Determine the [X, Y] coordinate at the center of the cell enclosing the given text.  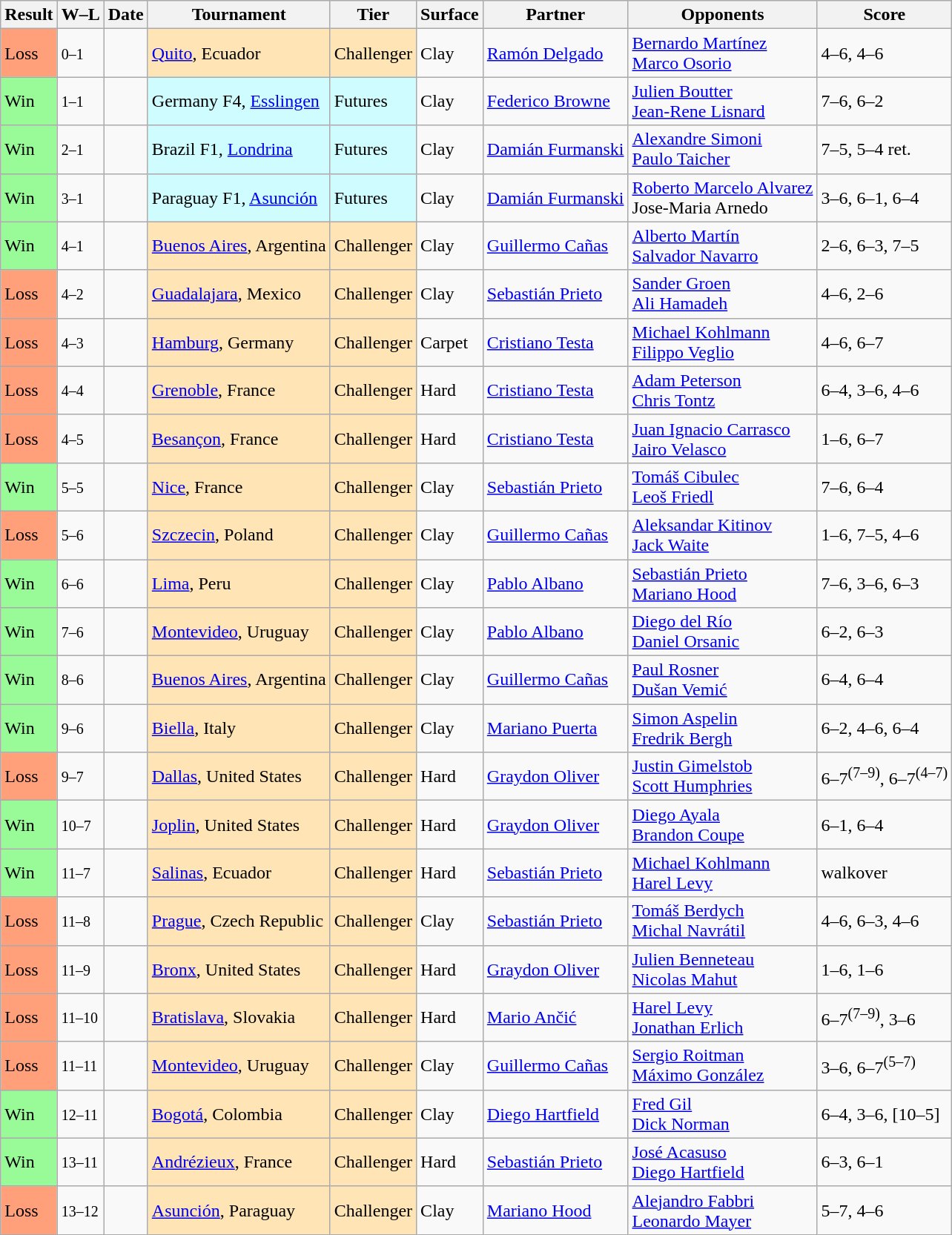
Carpet [450, 342]
Score [885, 15]
Alexandre Simoni Paulo Taicher [722, 150]
Nice, France [239, 486]
Aleksandar Kitinov Jack Waite [722, 535]
Paraguay F1, Asunción [239, 197]
6–4, 3–6, 4–6 [885, 390]
2–1 [80, 150]
4–4 [80, 390]
3–6, 6–7(5–7) [885, 1066]
Federico Browne [555, 101]
3–6, 6–1, 6–4 [885, 197]
6–6 [80, 583]
Dallas, United States [239, 777]
Sergio Roitman Máximo González [722, 1066]
Opponents [722, 15]
6–3, 6–1 [885, 1162]
Diego Hartfield [555, 1113]
Joplin, United States [239, 824]
Quito, Ecuador [239, 53]
Salinas, Ecuador [239, 873]
4–1 [80, 246]
walkover [885, 873]
4–6, 2–6 [885, 294]
Roberto Marcelo Alvarez Jose-Maria Arnedo [722, 197]
Surface [450, 15]
11–8 [80, 921]
6–4, 6–4 [885, 681]
7–6, 6–4 [885, 486]
Tomáš Berdych Michal Navrátil [722, 921]
Biella, Italy [239, 728]
Justin Gimelstob Scott Humphries [722, 777]
1–6, 1–6 [885, 970]
Michael Kohlmann Filippo Veglio [722, 342]
Juan Ignacio Carrasco Jairo Velasco [722, 439]
7–6, 3–6, 6–3 [885, 583]
José Acasuso Diego Hartfield [722, 1162]
Besançon, France [239, 439]
Michael Kohlmann Harel Levy [722, 873]
Julien Boutter Jean-Rene Lisnard [722, 101]
Szczecin, Poland [239, 535]
Mario Ančić [555, 1017]
Diego del Río Daniel Orsanic [722, 632]
Mariano Puerta [555, 728]
W–L [80, 15]
6–1, 6–4 [885, 824]
Prague, Czech Republic [239, 921]
4–6, 6–3, 4–6 [885, 921]
11–11 [80, 1066]
5–6 [80, 535]
13–12 [80, 1210]
Sebastián Prieto Mariano Hood [722, 583]
Hamburg, Germany [239, 342]
6–7(7–9), 6–7(4–7) [885, 777]
Date [126, 15]
1–6, 6–7 [885, 439]
4–2 [80, 294]
Germany F4, Esslingen [239, 101]
Adam Peterson Chris Tontz [722, 390]
Tier [373, 15]
Result [29, 15]
Sander Groen Ali Hamadeh [722, 294]
11–9 [80, 970]
0–1 [80, 53]
Guadalajara, Mexico [239, 294]
12–11 [80, 1113]
1–1 [80, 101]
4–6, 6–7 [885, 342]
Bronx, United States [239, 970]
Andrézieux, France [239, 1162]
Harel Levy Jonathan Erlich [722, 1017]
6–7(7–9), 3–6 [885, 1017]
11–7 [80, 873]
7–5, 5–4 ret. [885, 150]
Alberto Martín Salvador Navarro [722, 246]
4–3 [80, 342]
Diego Ayala Brandon Coupe [722, 824]
Asunción, Paraguay [239, 1210]
Ramón Delgado [555, 53]
Lima, Peru [239, 583]
3–1 [80, 197]
2–6, 6–3, 7–5 [885, 246]
Bogotá, Colombia [239, 1113]
10–7 [80, 824]
9–7 [80, 777]
6–4, 3–6, [10–5] [885, 1113]
Simon Aspelin Fredrik Bergh [722, 728]
Paul Rosner Dušan Vemić [722, 681]
Bernardo Martínez Marco Osorio [722, 53]
7–6 [80, 632]
4–5 [80, 439]
Fred Gil Dick Norman [722, 1113]
Mariano Hood [555, 1210]
Grenoble, France [239, 390]
Julien Benneteau Nicolas Mahut [722, 970]
4–6, 4–6 [885, 53]
13–11 [80, 1162]
Tomáš Cibulec Leoš Friedl [722, 486]
6–2, 4–6, 6–4 [885, 728]
5–5 [80, 486]
Brazil F1, Londrina [239, 150]
Partner [555, 15]
8–6 [80, 681]
5–7, 4–6 [885, 1210]
Bratislava, Slovakia [239, 1017]
1–6, 7–5, 4–6 [885, 535]
Alejandro Fabbri Leonardo Mayer [722, 1210]
7–6, 6–2 [885, 101]
Tournament [239, 15]
6–2, 6–3 [885, 632]
9–6 [80, 728]
11–10 [80, 1017]
